Scan for the cell matching the given text and deliver its [x, y] coordinate at center. 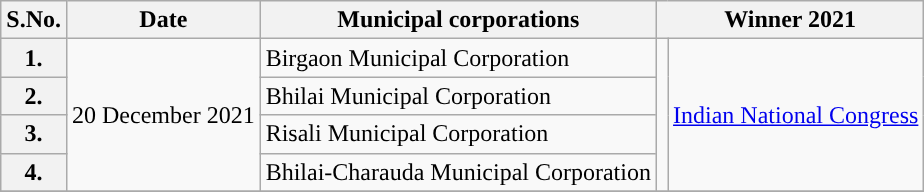
Risali Municipal Corporation [458, 134]
Bhilai Municipal Corporation [458, 96]
20 December 2021 [163, 115]
Winner 2021 [790, 20]
Indian National Congress [796, 115]
Municipal corporations [458, 20]
3. [34, 134]
Birgaon Municipal Corporation [458, 58]
2. [34, 96]
Date [163, 20]
S.No. [34, 20]
4. [34, 172]
Bhilai-Charauda Municipal Corporation [458, 172]
1. [34, 58]
